Locate the cell with the specified text and output its (x, y) center coordinate. 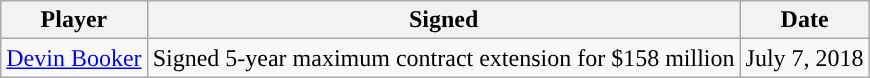
Signed (444, 20)
Signed 5-year maximum contract extension for $158 million (444, 58)
Devin Booker (74, 58)
Date (804, 20)
July 7, 2018 (804, 58)
Player (74, 20)
